Scan for the cell matching the given text and deliver its (X, Y) coordinate at center. 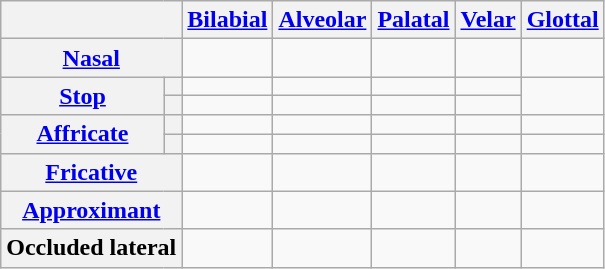
Stop (82, 96)
Glottal (562, 20)
Nasal (92, 58)
Occluded lateral (92, 248)
Bilabial (228, 20)
Fricative (92, 172)
Affricate (82, 134)
Palatal (414, 20)
Velar (488, 20)
Approximant (92, 210)
Alveolar (322, 20)
